Return the (X, Y) coordinate for the center point of the cell that contains the specified text.  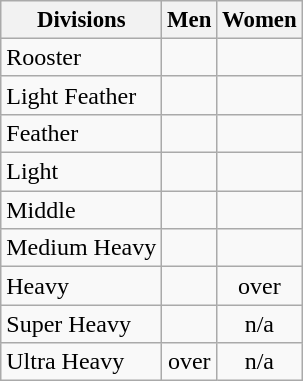
Rooster (82, 57)
Divisions (82, 20)
Super Heavy (82, 324)
Women (260, 20)
Medium Heavy (82, 248)
Feather (82, 133)
Men (190, 20)
Light (82, 172)
Middle (82, 210)
Light Feather (82, 95)
Ultra Heavy (82, 362)
Heavy (82, 286)
